For the text-containing cell, return its midpoint in [X, Y] coordinate format. 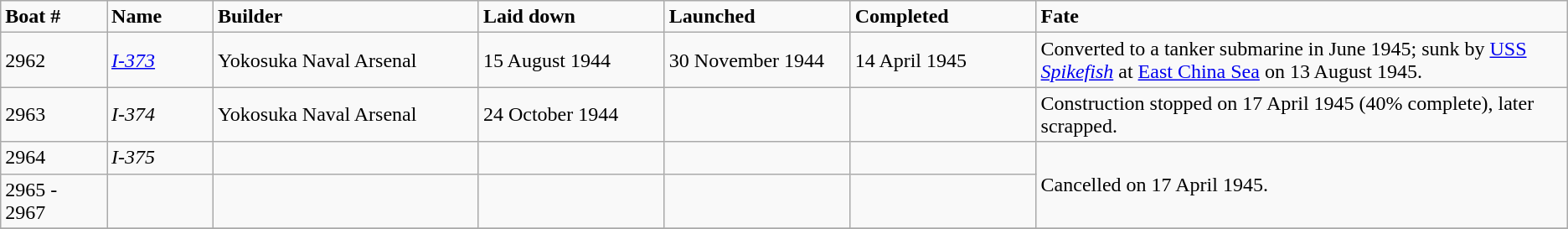
Launched [757, 17]
Boat # [54, 17]
2963 [54, 114]
I-375 [161, 158]
2965 - 2967 [54, 201]
Cancelled on 17 April 1945. [1302, 185]
15 August 1944 [571, 60]
Completed [943, 17]
Converted to a tanker submarine in June 1945; sunk by USS Spikefish at East China Sea on 13 August 1945. [1302, 60]
Fate [1302, 17]
14 April 1945 [943, 60]
24 October 1944 [571, 114]
Construction stopped on 17 April 1945 (40% complete), later scrapped. [1302, 114]
Laid down [571, 17]
30 November 1944 [757, 60]
2964 [54, 158]
I-374 [161, 114]
Builder [345, 17]
I-373 [161, 60]
2962 [54, 60]
Name [161, 17]
